Detect which cell encompasses the target text, then output its [X, Y] center coordinate. 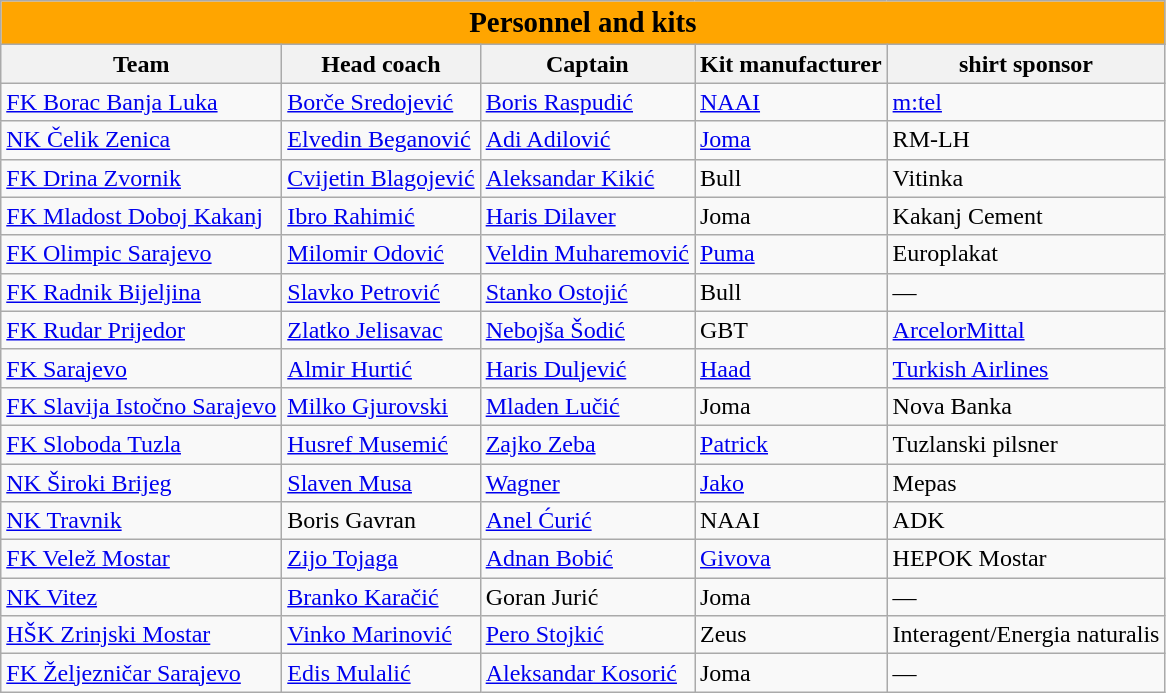
Kakanj Cement [1026, 216]
GBT [790, 330]
Edis Mulalić [381, 673]
Europlakat [1026, 254]
Tuzlanski pilsner [1026, 444]
RM-LH [1026, 140]
Adi Adilović [587, 140]
NK Široki Brijeg [142, 483]
Personnel and kits [583, 23]
FK Slavija Istočno Sarajevo [142, 406]
Kit manufacturer [790, 64]
Goran Jurić [587, 597]
Patrick [790, 444]
Adnan Bobić [587, 559]
Boris Raspudić [587, 102]
Aleksandar Kosorić [587, 673]
Vitinka [1026, 178]
Zajko Zeba [587, 444]
Nebojša Šodić [587, 330]
Aleksandar Kikić [587, 178]
Givova [790, 559]
Head coach [381, 64]
Haad [790, 368]
Milomir Odović [381, 254]
FK Velež Mostar [142, 559]
Wagner [587, 483]
Ibro Rahimić [381, 216]
ArcelorMittal [1026, 330]
shirt sponsor [1026, 64]
Zijo Tojaga [381, 559]
FK Olimpic Sarajevo [142, 254]
HEPOK Mostar [1026, 559]
Elvedin Beganović [381, 140]
Anel Ćurić [587, 521]
Mepas [1026, 483]
FK Radnik Bijeljina [142, 292]
Husref Musemić [381, 444]
Stanko Ostojić [587, 292]
Turkish Airlines [1026, 368]
FK Željezničar Sarajevo [142, 673]
Interagent/Energia naturalis [1026, 635]
Slaven Musa [381, 483]
Jako [790, 483]
FK Borac Banja Luka [142, 102]
Team [142, 64]
m:tel [1026, 102]
Pero Stojkić [587, 635]
ADK [1026, 521]
HŠK Zrinjski Mostar [142, 635]
Vinko Marinović [381, 635]
Zeus [790, 635]
FK Sloboda Tuzla [142, 444]
Captain [587, 64]
Branko Karačić [381, 597]
Haris Dilaver [587, 216]
Almir Hurtić [381, 368]
NK Vitez [142, 597]
Slavko Petrović [381, 292]
Nova Banka [1026, 406]
Borče Sredojević [381, 102]
Veldin Muharemović [587, 254]
FK Rudar Prijedor [142, 330]
Mladen Lučić [587, 406]
Cvijetin Blagojević [381, 178]
Milko Gjurovski [381, 406]
FK Mladost Doboj Kakanj [142, 216]
FK Drina Zvornik [142, 178]
Boris Gavran [381, 521]
Zlatko Jelisavac [381, 330]
Puma [790, 254]
NK Travnik [142, 521]
NK Čelik Zenica [142, 140]
FK Sarajevo [142, 368]
Haris Duljević [587, 368]
